Find where the given text appears and provide that cell's center as (X, Y) coordinate. 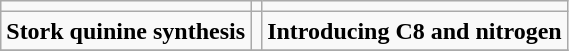
Introducing C8 and nitrogen (415, 31)
Stork quinine synthesis (126, 31)
